Output the (X, Y) coordinate of the center of the cell containing the given text.  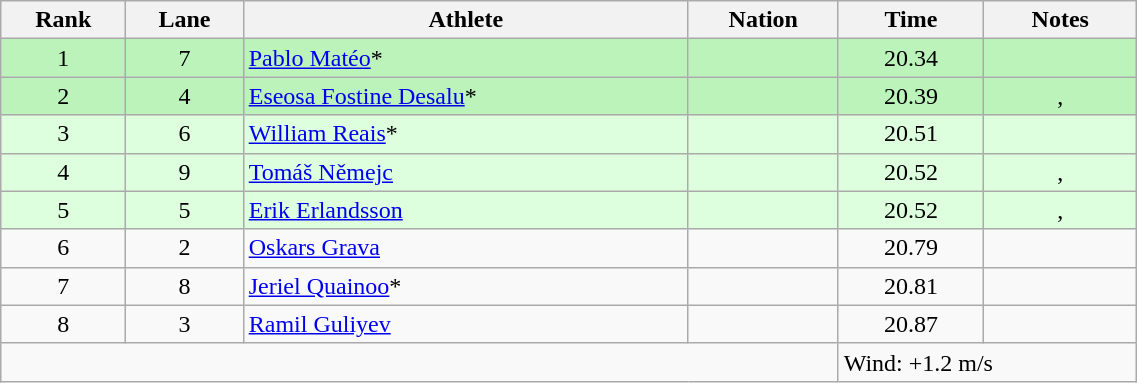
9 (184, 172)
Lane (184, 20)
William Reais* (466, 134)
Athlete (466, 20)
20.51 (911, 134)
20.87 (911, 324)
20.79 (911, 248)
Wind: +1.2 m/s (988, 362)
Erik Erlandsson (466, 210)
Ramil Guliyev (466, 324)
Time (911, 20)
Oskars Grava (466, 248)
Rank (64, 20)
20.34 (911, 58)
20.39 (911, 96)
Eseosa Fostine Desalu* (466, 96)
Notes (1060, 20)
Tomáš Němejc (466, 172)
Jeriel Quainoo* (466, 286)
Nation (763, 20)
20.81 (911, 286)
Pablo Matéo* (466, 58)
1 (64, 58)
